From the cell containing the given text, extract its center point as [X, Y] coordinate. 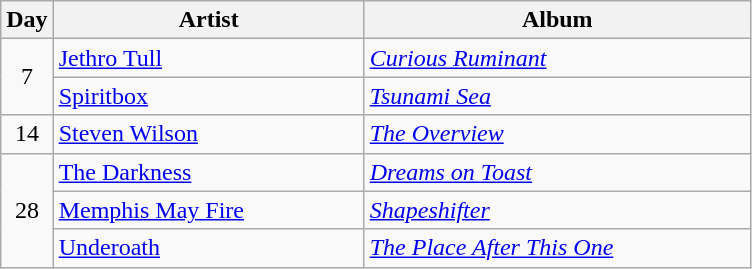
Tsunami Sea [557, 96]
Dreams on Toast [557, 172]
Memphis May Fire [208, 210]
The Place After This One [557, 248]
Artist [208, 20]
The Darkness [208, 172]
Curious Ruminant [557, 58]
Spiritbox [208, 96]
Underoath [208, 248]
Jethro Tull [208, 58]
14 [27, 134]
7 [27, 77]
Shapeshifter [557, 210]
Steven Wilson [208, 134]
Album [557, 20]
The Overview [557, 134]
Day [27, 20]
28 [27, 210]
